Extract the (x, y) coordinate from the center of the cell holding the provided text.  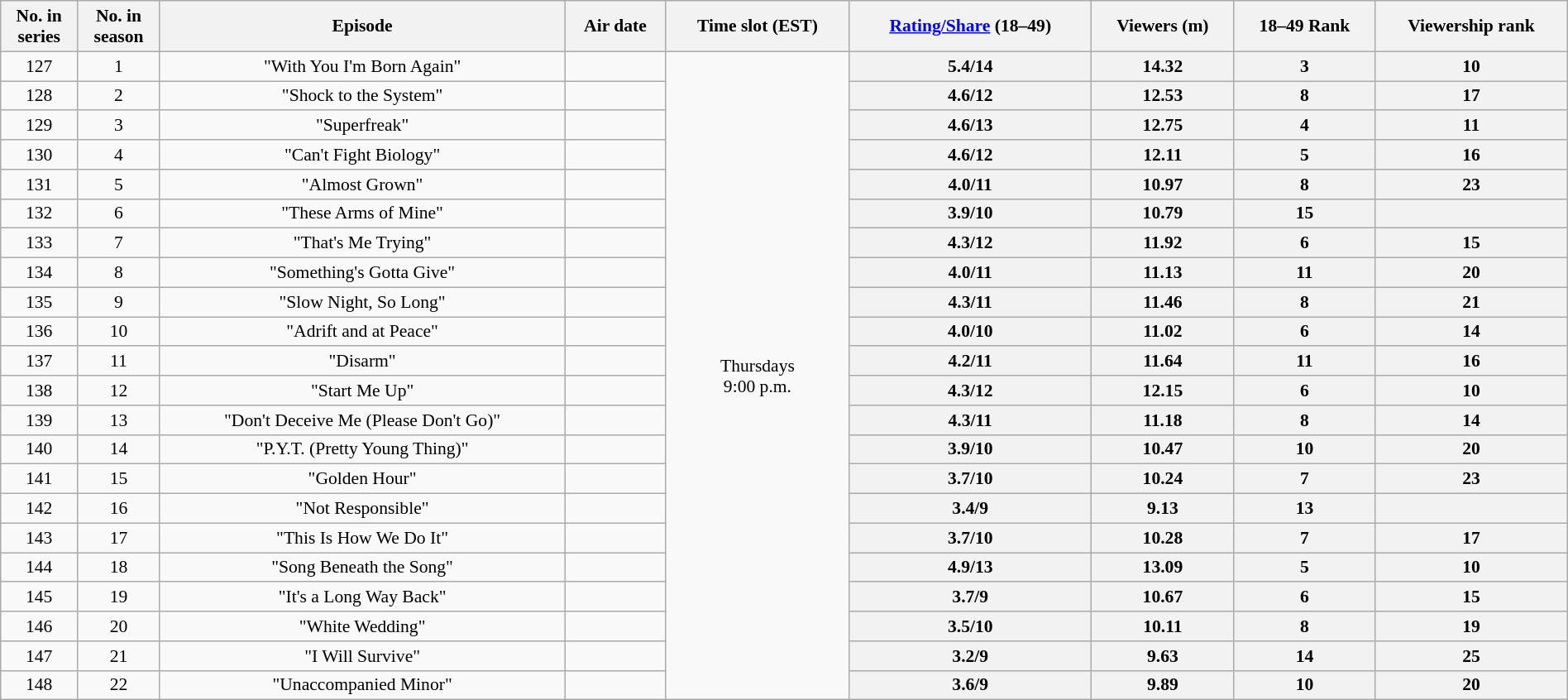
11.64 (1163, 362)
"Slow Night, So Long" (362, 302)
10.11 (1163, 626)
9 (119, 302)
22 (119, 685)
"Not Responsible" (362, 509)
10.47 (1163, 449)
10.28 (1163, 538)
10.24 (1163, 479)
"Song Beneath the Song" (362, 568)
"Almost Grown" (362, 185)
3.7/9 (971, 597)
25 (1472, 656)
141 (40, 479)
Air date (615, 26)
2 (119, 96)
11.46 (1163, 302)
9.89 (1163, 685)
Rating/Share (18–49) (971, 26)
135 (40, 302)
"Unaccompanied Minor" (362, 685)
No. inseason (119, 26)
Thursdays9:00 p.m. (758, 376)
"This Is How We Do It" (362, 538)
3.6/9 (971, 685)
No. inseries (40, 26)
148 (40, 685)
Viewership rank (1472, 26)
138 (40, 391)
9.13 (1163, 509)
146 (40, 626)
139 (40, 420)
"With You I'm Born Again" (362, 66)
144 (40, 568)
134 (40, 273)
131 (40, 185)
"White Wedding" (362, 626)
10.79 (1163, 213)
"It's a Long Way Back" (362, 597)
"That's Me Trying" (362, 243)
136 (40, 332)
12.15 (1163, 391)
3.2/9 (971, 656)
11.02 (1163, 332)
127 (40, 66)
3.4/9 (971, 509)
"These Arms of Mine" (362, 213)
4.9/13 (971, 568)
Episode (362, 26)
5.4/14 (971, 66)
147 (40, 656)
"Golden Hour" (362, 479)
133 (40, 243)
"Superfreak" (362, 126)
12 (119, 391)
Time slot (EST) (758, 26)
142 (40, 509)
"Something's Gotta Give" (362, 273)
"Disarm" (362, 362)
12.53 (1163, 96)
13.09 (1163, 568)
"Start Me Up" (362, 391)
Viewers (m) (1163, 26)
143 (40, 538)
4.0/10 (971, 332)
140 (40, 449)
9.63 (1163, 656)
11.18 (1163, 420)
128 (40, 96)
12.11 (1163, 155)
14.32 (1163, 66)
"Don't Deceive Me (Please Don't Go)" (362, 420)
18 (119, 568)
1 (119, 66)
"Can't Fight Biology" (362, 155)
"I Will Survive" (362, 656)
137 (40, 362)
12.75 (1163, 126)
"Shock to the System" (362, 96)
11.13 (1163, 273)
"P.Y.T. (Pretty Young Thing)" (362, 449)
10.67 (1163, 597)
"Adrift and at Peace" (362, 332)
132 (40, 213)
4.2/11 (971, 362)
10.97 (1163, 185)
3.5/10 (971, 626)
4.6/13 (971, 126)
130 (40, 155)
18–49 Rank (1304, 26)
11.92 (1163, 243)
129 (40, 126)
145 (40, 597)
